Provide the (x, y) coordinate of the cell's center where the given text is located.  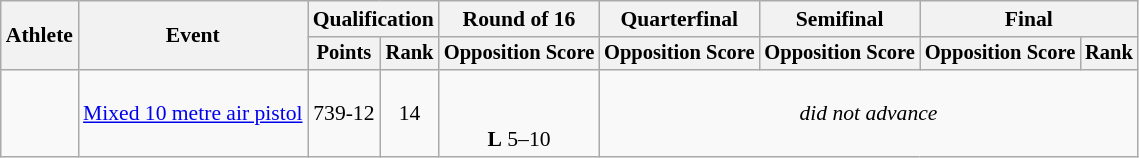
14 (410, 114)
Athlete (40, 36)
Final (1029, 19)
739-12 (344, 114)
L 5–10 (519, 114)
Qualification (374, 19)
Points (344, 54)
Round of 16 (519, 19)
Quarterfinal (679, 19)
Event (193, 36)
did not advance (868, 114)
Mixed 10 metre air pistol (193, 114)
Semifinal (839, 19)
